Pinpoint the cell where the given text exists, returning its (x, y) midpoint coordinate. 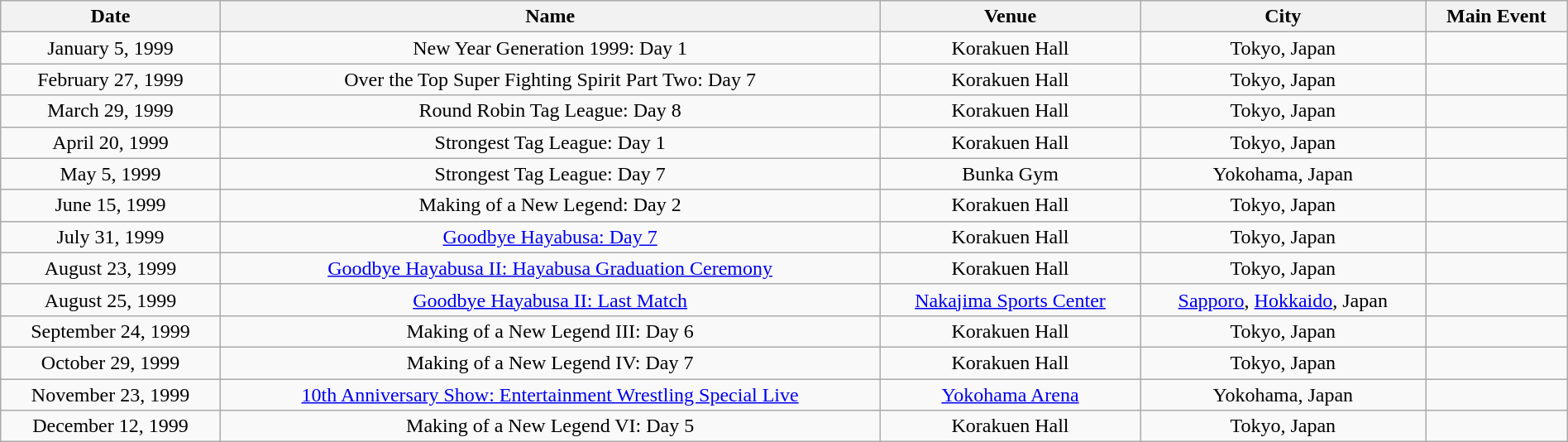
July 31, 1999 (111, 237)
Strongest Tag League: Day 7 (550, 174)
Strongest Tag League: Day 1 (550, 142)
March 29, 1999 (111, 111)
October 29, 1999 (111, 363)
New Year Generation 1999: Day 1 (550, 48)
Main Event (1497, 17)
Goodbye Hayabusa II: Last Match (550, 300)
April 20, 1999 (111, 142)
Over the Top Super Fighting Spirit Part Two: Day 7 (550, 79)
Making of a New Legend IV: Day 7 (550, 363)
Date (111, 17)
January 5, 1999 (111, 48)
Making of a New Legend VI: Day 5 (550, 426)
Round Robin Tag League: Day 8 (550, 111)
Goodbye Hayabusa: Day 7 (550, 237)
June 15, 1999 (111, 205)
Bunka Gym (1011, 174)
November 23, 1999 (111, 395)
City (1284, 17)
Nakajima Sports Center (1011, 300)
Making of a New Legend: Day 2 (550, 205)
May 5, 1999 (111, 174)
Name (550, 17)
Venue (1011, 17)
February 27, 1999 (111, 79)
August 23, 1999 (111, 268)
December 12, 1999 (111, 426)
Making of a New Legend III: Day 6 (550, 331)
Yokohama Arena (1011, 395)
Goodbye Hayabusa II: Hayabusa Graduation Ceremony (550, 268)
10th Anniversary Show: Entertainment Wrestling Special Live (550, 395)
Sapporo, Hokkaido, Japan (1284, 300)
September 24, 1999 (111, 331)
August 25, 1999 (111, 300)
